From the cell containing the given text, extract its center point as (X, Y) coordinate. 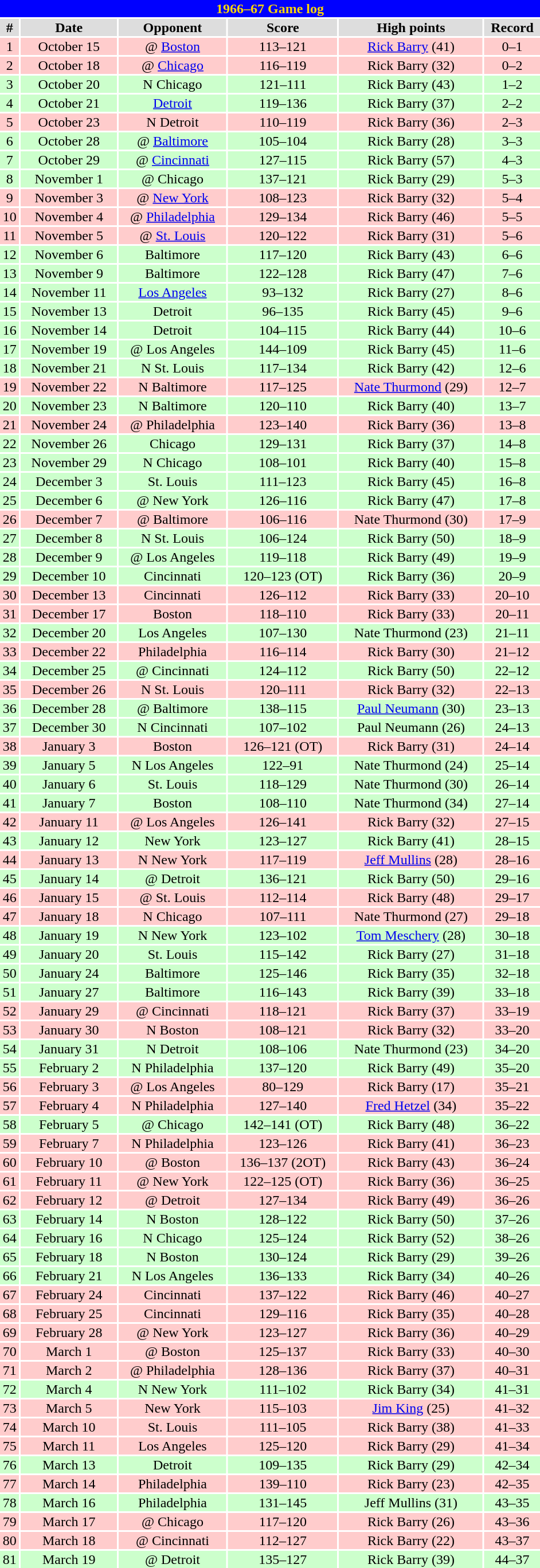
February 7 (69, 1143)
40–29 (512, 1332)
December 20 (69, 633)
43–37 (512, 1540)
96–135 (283, 311)
106–124 (283, 538)
2–2 (512, 103)
108–110 (283, 803)
40–28 (512, 1314)
81 (10, 1559)
15–8 (512, 462)
65 (10, 1257)
5–6 (512, 236)
March 19 (69, 1559)
December 8 (69, 538)
106–116 (283, 519)
Rick Barry (42) (412, 368)
107–130 (283, 633)
110–119 (283, 122)
115–142 (283, 954)
35–20 (512, 1068)
121–111 (283, 84)
Rick Barry (28) (412, 141)
20–11 (512, 614)
5–4 (512, 198)
December 25 (69, 671)
34 (10, 671)
26–14 (512, 784)
January 13 (69, 860)
Rick Barry (52) (412, 1238)
21–11 (512, 633)
31 (10, 614)
129–131 (283, 444)
126–121 (OT) (283, 746)
117–125 (283, 387)
November 6 (69, 254)
107–102 (283, 727)
36–25 (512, 1181)
February 10 (69, 1162)
33–18 (512, 992)
39 (10, 765)
7–6 (512, 273)
127–140 (283, 1106)
25 (10, 500)
38–26 (512, 1238)
118–121 (283, 1011)
36–24 (512, 1162)
January 12 (69, 841)
November 29 (69, 462)
13–8 (512, 425)
124–112 (283, 671)
17 (10, 349)
0–2 (512, 65)
February 25 (69, 1314)
20–9 (512, 576)
March 14 (69, 1484)
35–21 (512, 1087)
32–18 (512, 973)
111–123 (283, 481)
Rick Barry (23) (412, 1484)
19–9 (512, 557)
November 5 (69, 236)
36 (10, 708)
9 (10, 198)
37–26 (512, 1219)
January 15 (69, 897)
78 (10, 1503)
28–15 (512, 841)
125–146 (283, 973)
58 (10, 1124)
Chicago (173, 444)
December 22 (69, 652)
0–1 (512, 46)
March 1 (69, 1351)
42–34 (512, 1465)
112–114 (283, 897)
11 (10, 236)
March 11 (69, 1446)
23–13 (512, 708)
27–14 (512, 803)
2–3 (512, 122)
127–115 (283, 160)
February 21 (69, 1276)
79 (10, 1522)
# (10, 28)
January 30 (69, 1030)
29–16 (512, 879)
October 23 (69, 122)
4 (10, 103)
137–122 (283, 1295)
Jeff Mullins (28) (412, 860)
March 10 (69, 1427)
December 7 (69, 519)
75 (10, 1446)
February 24 (69, 1295)
68 (10, 1314)
Nate Thurmond (34) (412, 803)
October 28 (69, 141)
2 (10, 65)
12 (10, 254)
73 (10, 1408)
Nate Thurmond (27) (412, 916)
138–115 (283, 708)
54 (10, 1049)
144–109 (283, 349)
October 21 (69, 103)
104–115 (283, 330)
44–37 (512, 1559)
105–104 (283, 141)
123–126 (283, 1143)
November 13 (69, 311)
41–33 (512, 1427)
27 (10, 538)
October 18 (69, 65)
1 (10, 46)
120–122 (283, 236)
40–26 (512, 1276)
December 30 (69, 727)
November 3 (69, 198)
Rick Barry (26) (412, 1522)
118–129 (283, 784)
67 (10, 1295)
Opponent (173, 28)
80–129 (283, 1087)
111–102 (283, 1389)
February 5 (69, 1124)
January 5 (69, 765)
122–128 (283, 273)
69 (10, 1332)
126–116 (283, 500)
4–3 (512, 160)
Date (69, 28)
December 9 (69, 557)
November 9 (69, 273)
128–136 (283, 1370)
High points (412, 28)
43 (10, 841)
5 (10, 122)
120–111 (283, 689)
74 (10, 1427)
29–17 (512, 897)
17–9 (512, 519)
18–9 (512, 538)
October 20 (69, 84)
130–124 (283, 1257)
136–137 (2OT) (283, 1162)
109–135 (283, 1465)
5–3 (512, 179)
93–132 (283, 292)
42–35 (512, 1484)
January 27 (69, 992)
November 1 (69, 179)
Nate Thurmond (29) (412, 387)
107–111 (283, 916)
February 4 (69, 1106)
76 (10, 1465)
8–6 (512, 292)
Rick Barry (44) (412, 330)
10 (10, 217)
38 (10, 746)
115–103 (283, 1408)
112–127 (283, 1540)
111–105 (283, 1427)
Rick Barry (30) (412, 652)
28–16 (512, 860)
9–6 (512, 311)
80 (10, 1540)
January 31 (69, 1049)
118–110 (283, 614)
25–14 (512, 765)
108–106 (283, 1049)
November 26 (69, 444)
6–6 (512, 254)
129–134 (283, 217)
Nate Thurmond (24) (412, 765)
14–8 (512, 444)
1966–67 Game log (270, 9)
119–136 (283, 103)
March 4 (69, 1389)
November 19 (69, 349)
12–7 (512, 387)
26 (10, 519)
70 (10, 1351)
113–121 (283, 46)
136–133 (283, 1276)
5–5 (512, 217)
14 (10, 292)
Rick Barry (17) (412, 1087)
23 (10, 462)
116–143 (283, 992)
108–121 (283, 1030)
February 12 (69, 1200)
66 (10, 1276)
35 (10, 689)
36–23 (512, 1143)
135–127 (283, 1559)
March 18 (69, 1540)
63 (10, 1219)
126–112 (283, 595)
Jim King (25) (412, 1408)
Paul Neumann (26) (412, 727)
27–15 (512, 822)
61 (10, 1181)
55 (10, 1068)
64 (10, 1238)
18 (10, 368)
December 13 (69, 595)
126–141 (283, 822)
36–26 (512, 1200)
41–31 (512, 1389)
136–121 (283, 879)
40–30 (512, 1351)
24 (10, 481)
34–20 (512, 1049)
8 (10, 179)
November 11 (69, 292)
139–110 (283, 1484)
January 11 (69, 822)
March 17 (69, 1522)
41–34 (512, 1446)
November 14 (69, 330)
62 (10, 1200)
Fred Hetzel (34) (412, 1106)
48 (10, 935)
29 (10, 576)
40–27 (512, 1295)
33–20 (512, 1030)
51 (10, 992)
February 18 (69, 1257)
116–114 (283, 652)
Tom Meschery (28) (412, 935)
29–18 (512, 916)
21 (10, 425)
February 16 (69, 1238)
33–19 (512, 1011)
February 3 (69, 1087)
20 (10, 406)
117–134 (283, 368)
117–119 (283, 860)
28 (10, 557)
October 29 (69, 160)
119–118 (283, 557)
125–124 (283, 1238)
March 5 (69, 1408)
127–134 (283, 1200)
30–18 (512, 935)
February 11 (69, 1181)
123–102 (283, 935)
20–10 (512, 595)
43–36 (512, 1522)
Rick Barry (38) (412, 1427)
40–31 (512, 1370)
21–12 (512, 652)
January 20 (69, 954)
7 (10, 160)
Rick Barry (22) (412, 1540)
30 (10, 595)
22 (10, 444)
1–2 (512, 84)
December 6 (69, 500)
Score (283, 28)
January 19 (69, 935)
January 29 (69, 1011)
31–18 (512, 954)
36–22 (512, 1124)
December 3 (69, 481)
108–123 (283, 198)
March 16 (69, 1503)
131–145 (283, 1503)
January 3 (69, 746)
60 (10, 1162)
24–13 (512, 727)
March 13 (69, 1465)
59 (10, 1143)
142–141 (OT) (283, 1124)
122–91 (283, 765)
116–119 (283, 65)
16–8 (512, 481)
February 28 (69, 1332)
125–120 (283, 1446)
137–120 (283, 1068)
108–101 (283, 462)
77 (10, 1484)
13–7 (512, 406)
15 (10, 311)
3–3 (512, 141)
December 10 (69, 576)
33 (10, 652)
11–6 (512, 349)
45 (10, 879)
129–116 (283, 1314)
10–6 (512, 330)
120–110 (283, 406)
March 2 (69, 1370)
January 14 (69, 879)
January 18 (69, 916)
44 (10, 860)
52 (10, 1011)
72 (10, 1389)
53 (10, 1030)
17–8 (512, 500)
N Cincinnati (173, 727)
41 (10, 803)
47 (10, 916)
December 28 (69, 708)
December 17 (69, 614)
46 (10, 897)
Paul Neumann (30) (412, 708)
Jeff Mullins (31) (412, 1503)
Record (512, 28)
22–13 (512, 689)
125–137 (283, 1351)
November 23 (69, 406)
43–35 (512, 1503)
22–12 (512, 671)
13 (10, 273)
42 (10, 822)
123–140 (283, 425)
71 (10, 1370)
128–122 (283, 1219)
February 2 (69, 1068)
16 (10, 330)
50 (10, 973)
November 24 (69, 425)
37 (10, 727)
35–22 (512, 1106)
122–125 (OT) (283, 1181)
24–14 (512, 746)
January 7 (69, 803)
February 14 (69, 1219)
56 (10, 1087)
3 (10, 84)
November 4 (69, 217)
137–121 (283, 179)
12–6 (512, 368)
October 15 (69, 46)
January 6 (69, 784)
41–32 (512, 1408)
November 22 (69, 387)
49 (10, 954)
December 26 (69, 689)
January 24 (69, 973)
40 (10, 784)
November 21 (69, 368)
Rick Barry (57) (412, 160)
6 (10, 141)
19 (10, 387)
39–26 (512, 1257)
57 (10, 1106)
32 (10, 633)
120–123 (OT) (283, 576)
